Extract the [x, y] coordinate from the center of the cell holding the provided text.  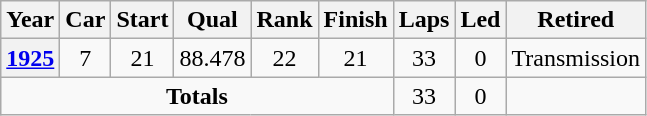
Transmission [576, 58]
Totals [197, 96]
7 [86, 58]
Led [480, 20]
Laps [424, 20]
Qual [212, 20]
Start [142, 20]
88.478 [212, 58]
Retired [576, 20]
Finish [356, 20]
22 [284, 58]
Car [86, 20]
Year [30, 20]
Rank [284, 20]
1925 [30, 58]
